Determine the [X, Y] coordinate at the center of the cell enclosing the given text.  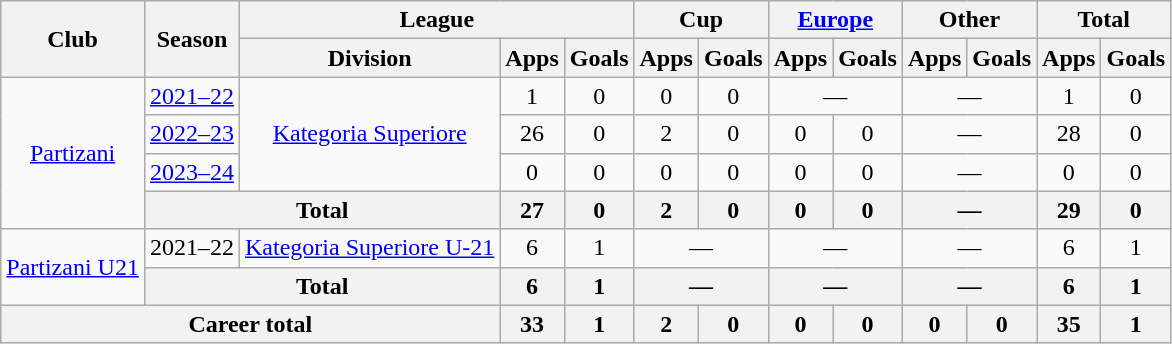
Career total [250, 324]
35 [1069, 324]
2023–24 [192, 172]
Partizani [73, 153]
Kategoria Superiore U-21 [370, 248]
Season [192, 39]
33 [532, 324]
29 [1069, 210]
League [437, 20]
28 [1069, 134]
Club [73, 39]
Europe [835, 20]
27 [532, 210]
Partizani U21 [73, 267]
2022–23 [192, 134]
Division [370, 58]
Other [969, 20]
26 [532, 134]
Kategoria Superiore [370, 134]
Cup [701, 20]
